Find where the given text appears and provide that cell's center as (X, Y) coordinate. 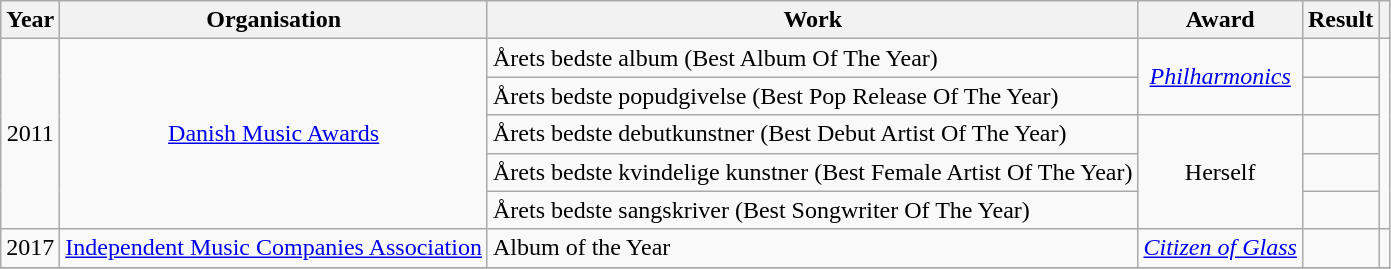
Organisation (274, 20)
Årets bedste debutkunstner (Best Debut Artist Of The Year) (812, 134)
Independent Music Companies Association (274, 248)
Herself (1220, 172)
Årets bedste kvindelige kunstner (Best Female Artist Of The Year) (812, 172)
Result (1340, 20)
Philharmonics (1220, 77)
Årets bedste popudgivelse (Best Pop Release Of The Year) (812, 96)
Årets bedste album (Best Album Of The Year) (812, 58)
2011 (30, 134)
Album of the Year (812, 248)
Citizen of Glass (1220, 248)
Danish Music Awards (274, 134)
Work (812, 20)
Year (30, 20)
2017 (30, 248)
Årets bedste sangskriver (Best Songwriter Of The Year) (812, 210)
Award (1220, 20)
